Detect which cell encompasses the target text, then output its [X, Y] center coordinate. 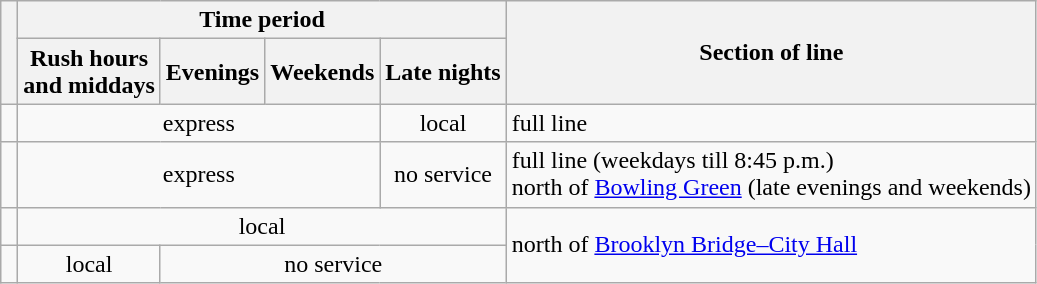
Late nights [443, 72]
full line [771, 123]
Evenings [212, 72]
north of Brooklyn Bridge–City Hall [771, 245]
Time period [262, 20]
full line (weekdays till 8:45 p.m.)north of Bowling Green (late evenings and weekends) [771, 174]
Section of line [771, 52]
Rush hoursand middays [89, 72]
Weekends [322, 72]
